Identify which cell holds the provided text, then report its (x, y) central coordinate. 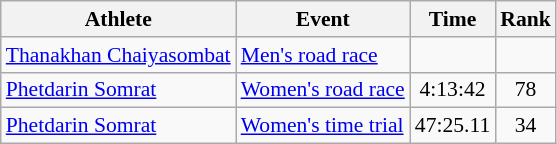
4:13:42 (452, 90)
Athlete (118, 19)
34 (526, 126)
Thanakhan Chaiyasombat (118, 55)
Rank (526, 19)
47:25.11 (452, 126)
Women's road race (323, 90)
Time (452, 19)
78 (526, 90)
Women's time trial (323, 126)
Event (323, 19)
Men's road race (323, 55)
